Provide the [x, y] coordinate of the cell's center where the given text is located.  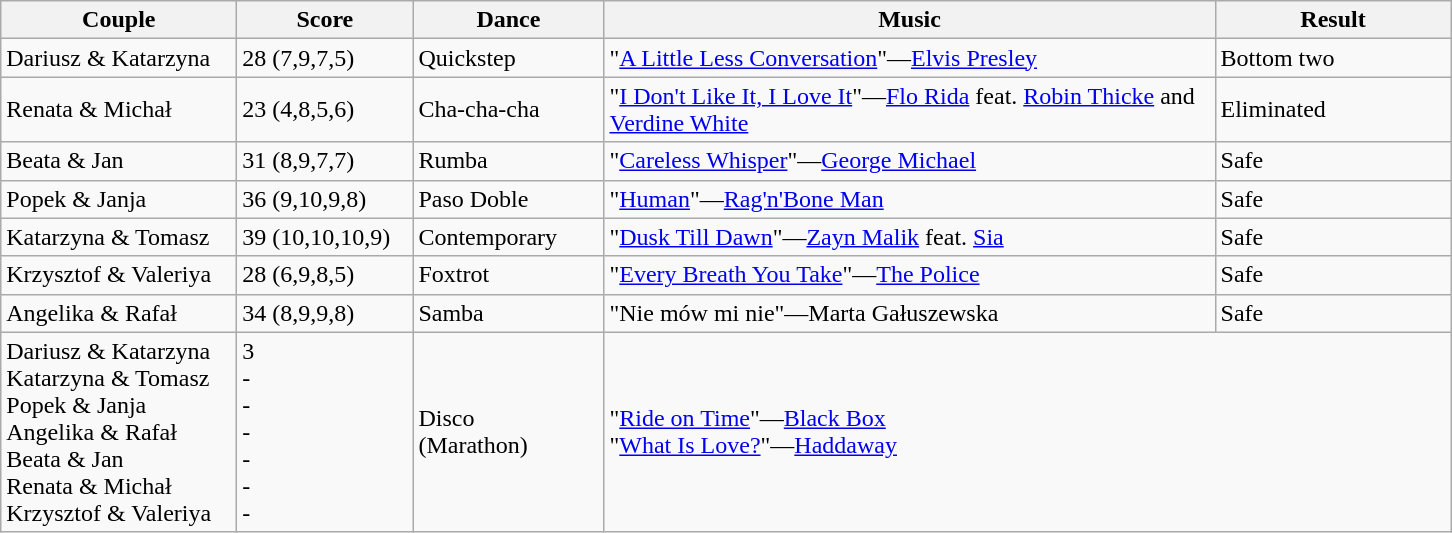
Angelika & Rafał [119, 313]
"Careless Whisper"—George Michael [910, 161]
Dariusz & KatarzynaKatarzyna & TomaszPopek & JanjaAngelika & RafałBeata & JanRenata & MichałKrzysztof & Valeriya [119, 432]
Bottom two [1333, 58]
Dance [508, 20]
"I Don't Like It, I Love It"—Flo Rida feat. Robin Thicke and Verdine White [910, 110]
34 (8,9,9,8) [325, 313]
3------ [325, 432]
31 (8,9,7,7) [325, 161]
"Dusk Till Dawn"—Zayn Malik feat. Sia [910, 237]
28 (7,9,7,5) [325, 58]
36 (9,10,9,8) [325, 199]
Paso Doble [508, 199]
Score [325, 20]
28 (6,9,8,5) [325, 275]
"Ride on Time"—Black Box"What Is Love?"—Haddaway [1028, 432]
Popek & Janja [119, 199]
Dariusz & Katarzyna [119, 58]
23 (4,8,5,6) [325, 110]
Renata & Michał [119, 110]
Disco(Marathon) [508, 432]
Rumba [508, 161]
"A Little Less Conversation"—Elvis Presley [910, 58]
"Every Breath You Take"—The Police [910, 275]
Katarzyna & Tomasz [119, 237]
Samba [508, 313]
Contemporary [508, 237]
Beata & Jan [119, 161]
39 (10,10,10,9) [325, 237]
Result [1333, 20]
Foxtrot [508, 275]
"Human"—Rag'n'Bone Man [910, 199]
"Nie mów mi nie"—Marta Gałuszewska [910, 313]
Cha-cha-cha [508, 110]
Quickstep [508, 58]
Eliminated [1333, 110]
Couple [119, 20]
Krzysztof & Valeriya [119, 275]
Music [910, 20]
